Provide the [x, y] coordinate of the cell's center where the given text is located.  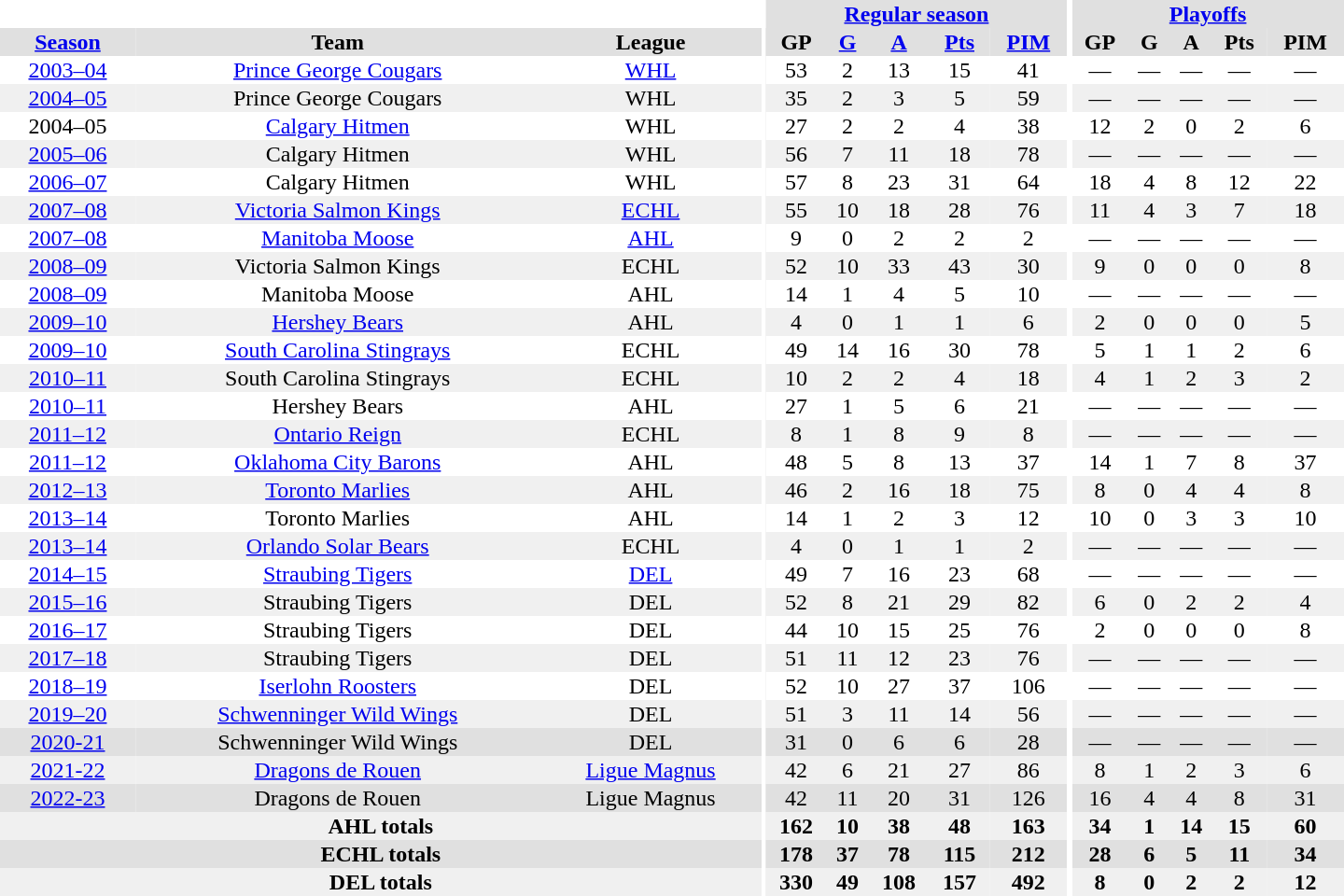
Team [338, 42]
108 [900, 882]
ECHL totals [381, 854]
43 [959, 266]
2017–18 [67, 658]
25 [959, 630]
163 [1029, 826]
41 [1029, 70]
75 [1029, 490]
Orlando Solar Bears [338, 546]
60 [1305, 826]
22 [1305, 182]
35 [797, 98]
82 [1029, 602]
Iserlohn Roosters [338, 686]
DEL totals [381, 882]
2022-23 [67, 798]
2019–20 [67, 714]
AHL totals [381, 826]
Ontario Reign [338, 434]
53 [797, 70]
33 [900, 266]
46 [797, 490]
157 [959, 882]
55 [797, 210]
2012–13 [67, 490]
2014–15 [67, 574]
492 [1029, 882]
106 [1029, 686]
29 [959, 602]
330 [797, 882]
59 [1029, 98]
57 [797, 182]
Regular season [917, 14]
Oklahoma City Barons [338, 462]
2006–07 [67, 182]
2018–19 [67, 686]
League [650, 42]
2015–16 [67, 602]
178 [797, 854]
86 [1029, 770]
2021-22 [67, 770]
44 [797, 630]
2016–17 [67, 630]
126 [1029, 798]
2003–04 [67, 70]
2020-21 [67, 742]
212 [1029, 854]
Season [67, 42]
162 [797, 826]
64 [1029, 182]
68 [1029, 574]
Playoffs [1208, 14]
20 [900, 798]
2005–06 [67, 154]
115 [959, 854]
